Detect which cell encompasses the target text, then output its [x, y] center coordinate. 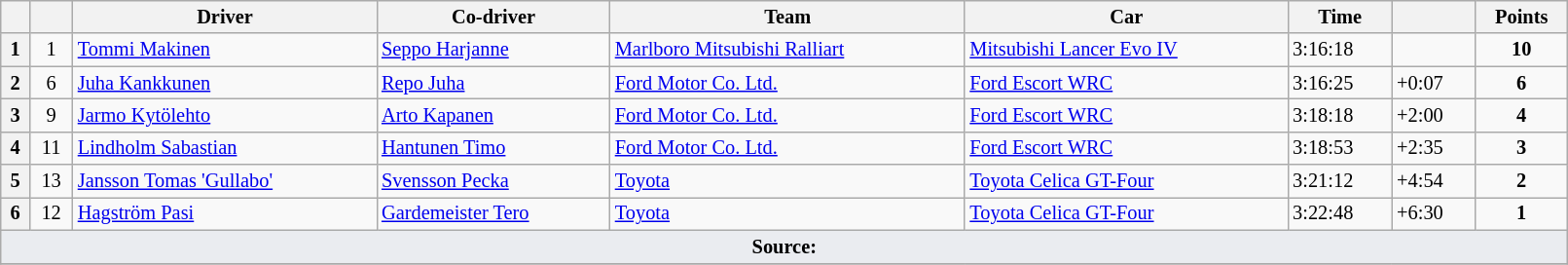
Source: [784, 246]
+4:54 [1433, 181]
+0:07 [1433, 83]
3:21:12 [1339, 181]
Time [1339, 17]
13 [51, 181]
Jansson Tomas 'Gullabo' [225, 181]
Co-driver [493, 17]
Points [1522, 17]
3:22:48 [1339, 213]
Repo Juha [493, 83]
11 [51, 148]
Hagström Pasi [225, 213]
Driver [225, 17]
Mitsubishi Lancer Evo IV [1126, 50]
+2:00 [1433, 115]
Arto Kapanen [493, 115]
Tommi Makinen [225, 50]
Svensson Pecka [493, 181]
Team [788, 17]
Gardemeister Tero [493, 213]
3:18:18 [1339, 115]
12 [51, 213]
+2:35 [1433, 148]
3:18:53 [1339, 148]
Marlboro Mitsubishi Ralliart [788, 50]
+6:30 [1433, 213]
10 [1522, 50]
Seppo Harjanne [493, 50]
3:16:25 [1339, 83]
Juha Kankkunen [225, 83]
Lindholm Sabastian [225, 148]
9 [51, 115]
Car [1126, 17]
5 [16, 181]
3:16:18 [1339, 50]
Jarmo Kytölehto [225, 115]
Hantunen Timo [493, 148]
